Return the [x, y] coordinate for the center point of the cell that contains the specified text.  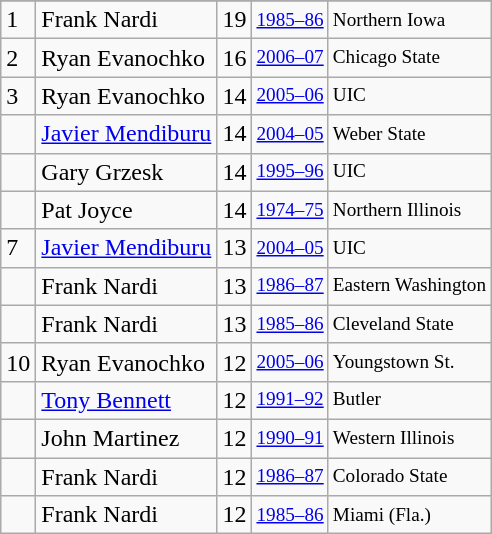
Weber State [409, 134]
Cleveland State [409, 324]
Northern Illinois [409, 210]
7 [18, 248]
Tony Bennett [126, 400]
Colorado State [409, 477]
Chicago State [409, 58]
John Martinez [126, 438]
Pat Joyce [126, 210]
Western Illinois [409, 438]
2 [18, 58]
1974–75 [290, 210]
10 [18, 362]
16 [234, 58]
Northern Iowa [409, 20]
Butler [409, 400]
1995–96 [290, 172]
Gary Grzesk [126, 172]
Eastern Washington [409, 286]
Youngstown St. [409, 362]
19 [234, 20]
3 [18, 96]
1990–91 [290, 438]
Miami (Fla.) [409, 515]
2006–07 [290, 58]
1 [18, 20]
1991–92 [290, 400]
